Determine the (x, y) coordinate at the center of the cell enclosing the given text.  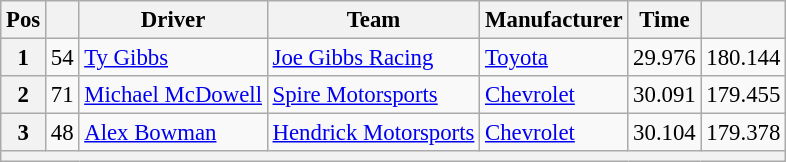
48 (62, 133)
179.378 (744, 133)
180.144 (744, 58)
Hendrick Motorsports (373, 133)
Pos (24, 20)
Michael McDowell (173, 95)
30.091 (664, 95)
3 (24, 133)
Manufacturer (554, 20)
Alex Bowman (173, 133)
Ty Gibbs (173, 58)
Team (373, 20)
2 (24, 95)
29.976 (664, 58)
71 (62, 95)
54 (62, 58)
Driver (173, 20)
Spire Motorsports (373, 95)
1 (24, 58)
179.455 (744, 95)
Toyota (554, 58)
Joe Gibbs Racing (373, 58)
Time (664, 20)
30.104 (664, 133)
